Find where the given text appears and provide that cell's center as (X, Y) coordinate. 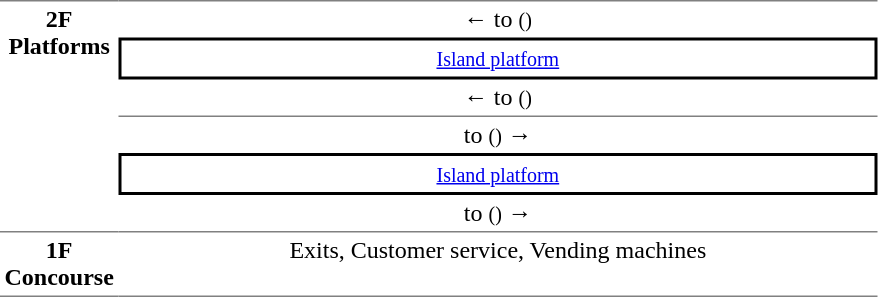
Exits, Customer service, Vending machines (498, 264)
2FPlatforms (59, 116)
1FConcourse (59, 264)
